Return the [X, Y] coordinate for the center point of the cell that contains the specified text.  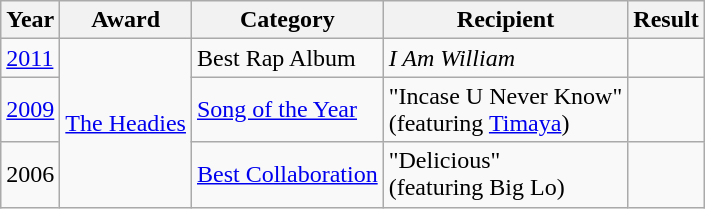
2006 [30, 174]
2009 [30, 110]
Result [666, 20]
2011 [30, 58]
Category [287, 20]
Best Rap Album [287, 58]
"Delicious" (featuring Big Lo) [506, 174]
Award [126, 20]
"Incase U Never Know" (featuring Timaya) [506, 110]
Best Collaboration [287, 174]
The Headies [126, 123]
I Am William [506, 58]
Recipient [506, 20]
Year [30, 20]
Song of the Year [287, 110]
